Scan for the cell matching the given text and deliver its [x, y] coordinate at center. 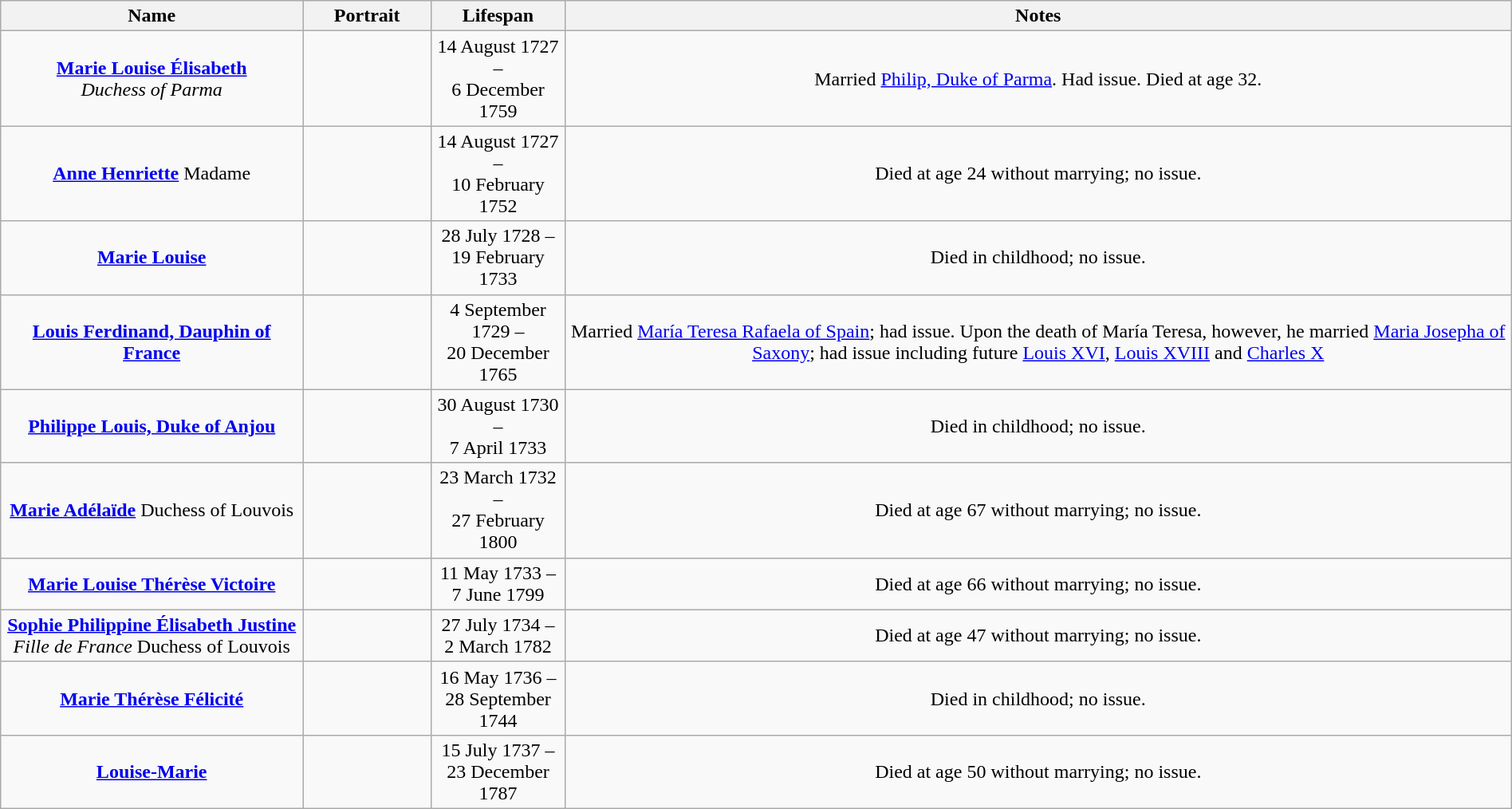
Died at age 24 without marrying; no issue. [1038, 174]
11 May 1733 – 7 June 1799 [498, 584]
28 July 1728 – 19 February 1733 [498, 258]
Marie Adélaïde Duchess of Louvois [152, 511]
Sophie Philippine Élisabeth Justine Fille de France Duchess of Louvois [152, 635]
Louise-Marie [152, 772]
Marie Louise Thérèse Victoire [152, 584]
14 August 1727 – 10 February 1752 [498, 174]
16 May 1736 – 28 September 1744 [498, 698]
Anne Henriette Madame [152, 174]
30 August 1730 – 7 April 1733 [498, 426]
23 March 1732 – 27 February 1800 [498, 511]
4 September 1729 – 20 December 1765 [498, 341]
Lifespan [498, 16]
Died at age 50 without marrying; no issue. [1038, 772]
15 July 1737 – 23 December 1787 [498, 772]
Notes [1038, 16]
Died at age 67 without marrying; no issue. [1038, 511]
Louis Ferdinand, Dauphin of France [152, 341]
27 July 1734 – 2 March 1782 [498, 635]
Portrait [367, 16]
Philippe Louis, Duke of Anjou [152, 426]
Died at age 66 without marrying; no issue. [1038, 584]
Marie Thérèse Félicité [152, 698]
Died at age 47 without marrying; no issue. [1038, 635]
Name [152, 16]
Marie Louise ÉlisabethDuchess of Parma [152, 78]
14 August 1727 – 6 December 1759 [498, 78]
Marie Louise [152, 258]
Married Philip, Duke of Parma. Had issue. Died at age 32. [1038, 78]
